Find where the given text appears and provide that cell's center as (x, y) coordinate. 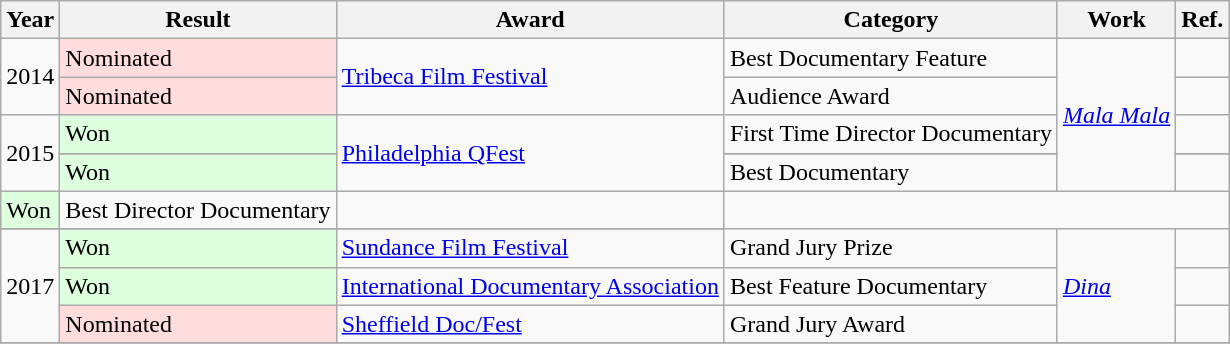
International Documentary Association (530, 286)
Work (1116, 20)
Dina (1116, 286)
Award (530, 20)
Best Documentary Feature (890, 58)
2014 (30, 77)
Sheffield Doc/Fest (530, 324)
Category (890, 20)
Best Documentary (890, 172)
2015 (30, 153)
Grand Jury Award (890, 324)
Grand Jury Prize (890, 248)
Result (198, 20)
Sundance Film Festival (530, 248)
Ref. (1202, 20)
Philadelphia QFest (530, 153)
2017 (30, 286)
Mala Mala (1116, 115)
Year (30, 20)
First Time Director Documentary (890, 134)
Tribeca Film Festival (530, 77)
Best Feature Documentary (890, 286)
Audience Award (890, 96)
Best Director Documentary (198, 210)
